Pinpoint the cell where the given text exists, returning its (X, Y) midpoint coordinate. 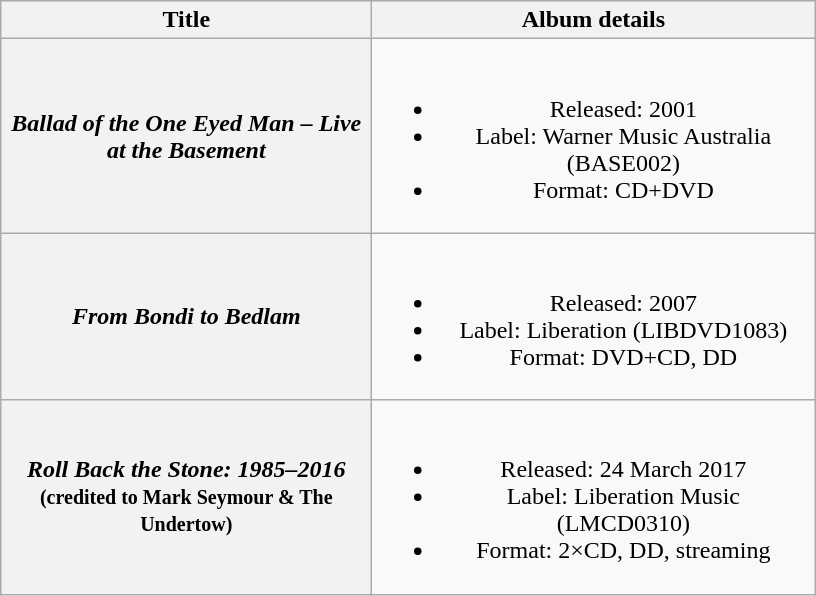
Ballad of the One Eyed Man – Live at the Basement (186, 136)
Released: 2001Label: Warner Music Australia (BASE002)Format: CD+DVD (594, 136)
Title (186, 20)
Released: 2007Label: Liberation (LIBDVD1083)Format: DVD+CD, DD (594, 316)
From Bondi to Bedlam (186, 316)
Album details (594, 20)
Roll Back the Stone: 1985–2016 (credited to Mark Seymour & The Undertow) (186, 497)
Released: 24 March 2017Label: Liberation Music (LMCD0310)Format: 2×CD, DD, streaming (594, 497)
